Pinpoint the cell where the given text exists, returning its [X, Y] midpoint coordinate. 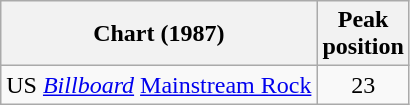
Chart (1987) [159, 34]
US Billboard Mainstream Rock [159, 85]
23 [363, 85]
Peakposition [363, 34]
